Detect which cell encompasses the target text, then output its [X, Y] center coordinate. 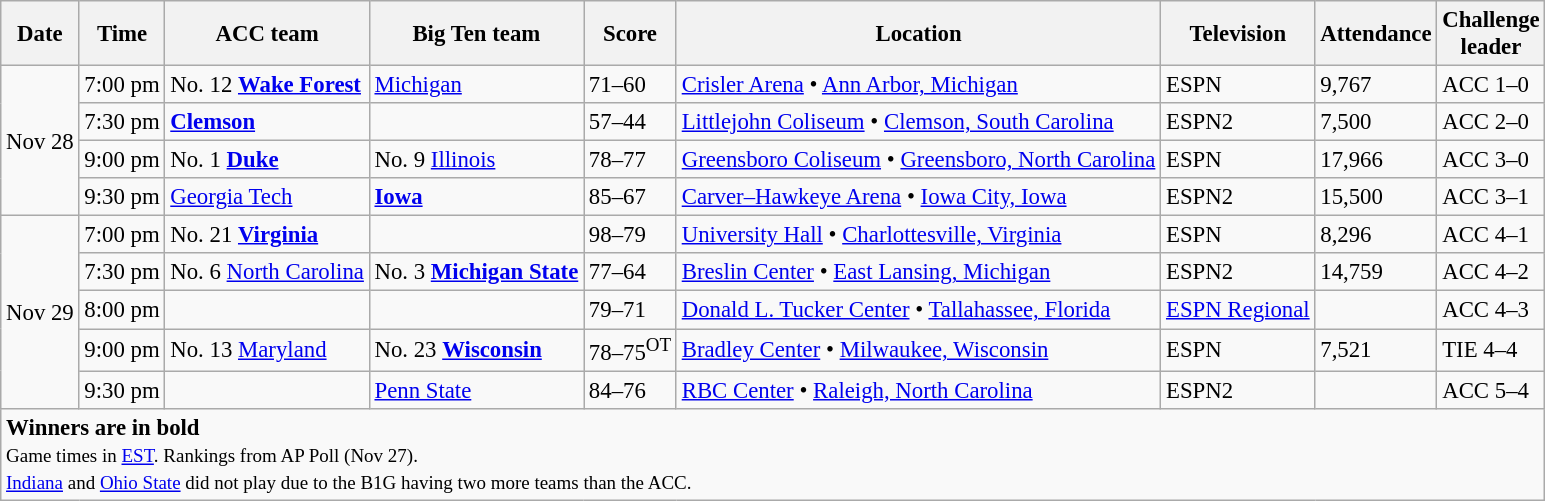
No. 6 North Carolina [267, 273]
Littlejohn Coliseum • Clemson, South Carolina [918, 122]
ACC 5–4 [1491, 390]
77–64 [630, 273]
79–71 [630, 310]
71–60 [630, 85]
Iowa [476, 197]
Nov 28 [40, 141]
Michigan [476, 85]
8,296 [1376, 235]
78–75OT [630, 350]
Clemson [267, 122]
No. 3 Michigan State [476, 273]
8:00 pm [122, 310]
TIE 4–4 [1491, 350]
Location [918, 34]
ACC 4–1 [1491, 235]
No. 21 Virginia [267, 235]
Carver–Hawkeye Arena • Iowa City, Iowa [918, 197]
ESPN Regional [1238, 310]
15,500 [1376, 197]
No. 23 Wisconsin [476, 350]
No. 13 Maryland [267, 350]
Penn State [476, 390]
ACC 2–0 [1491, 122]
Challengeleader [1491, 34]
17,966 [1376, 160]
Georgia Tech [267, 197]
University Hall • Charlottesville, Virginia [918, 235]
No. 12 Wake Forest [267, 85]
85–67 [630, 197]
98–79 [630, 235]
ACC 4–3 [1491, 310]
7,500 [1376, 122]
Nov 29 [40, 312]
7,521 [1376, 350]
Greensboro Coliseum • Greensboro, North Carolina [918, 160]
Crisler Arena • Ann Arbor, Michigan [918, 85]
ACC 3–1 [1491, 197]
Television [1238, 34]
Date [40, 34]
9,767 [1376, 85]
ACC 4–2 [1491, 273]
ACC team [267, 34]
ACC 3–0 [1491, 160]
RBC Center • Raleigh, North Carolina [918, 390]
57–44 [630, 122]
Donald L. Tucker Center • Tallahassee, Florida [918, 310]
Attendance [1376, 34]
Time [122, 34]
84–76 [630, 390]
No. 9 Illinois [476, 160]
ACC 1–0 [1491, 85]
Breslin Center • East Lansing, Michigan [918, 273]
14,759 [1376, 273]
Bradley Center • Milwaukee, Wisconsin [918, 350]
Score [630, 34]
No. 1 Duke [267, 160]
78–77 [630, 160]
Big Ten team [476, 34]
